Determine the [x, y] coordinate at the center of the cell enclosing the given text.  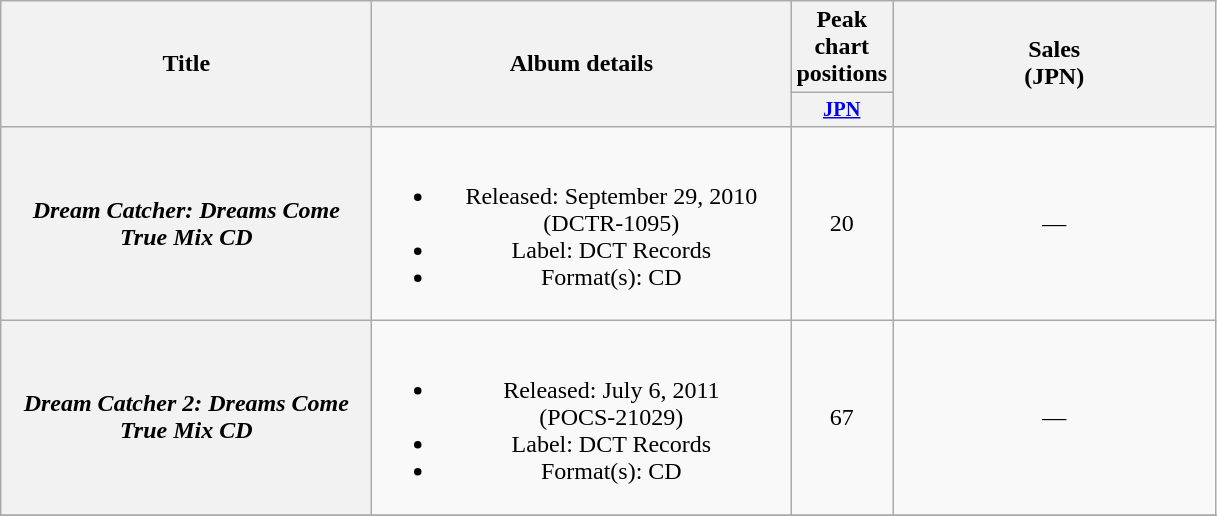
20 [842, 223]
JPN [842, 110]
67 [842, 418]
Released: July 6, 2011(POCS-21029)Label: DCT RecordsFormat(s): CD [582, 418]
Dream Catcher 2: Dreams Come True Mix CD [186, 418]
Peak chart positions [842, 47]
Released: September 29, 2010(DCTR-1095)Label: DCT RecordsFormat(s): CD [582, 223]
Dream Catcher: Dreams Come True Mix CD [186, 223]
Album details [582, 64]
Sales(JPN) [1054, 64]
Title [186, 64]
